Pinpoint the cell where the given text exists, returning its (X, Y) midpoint coordinate. 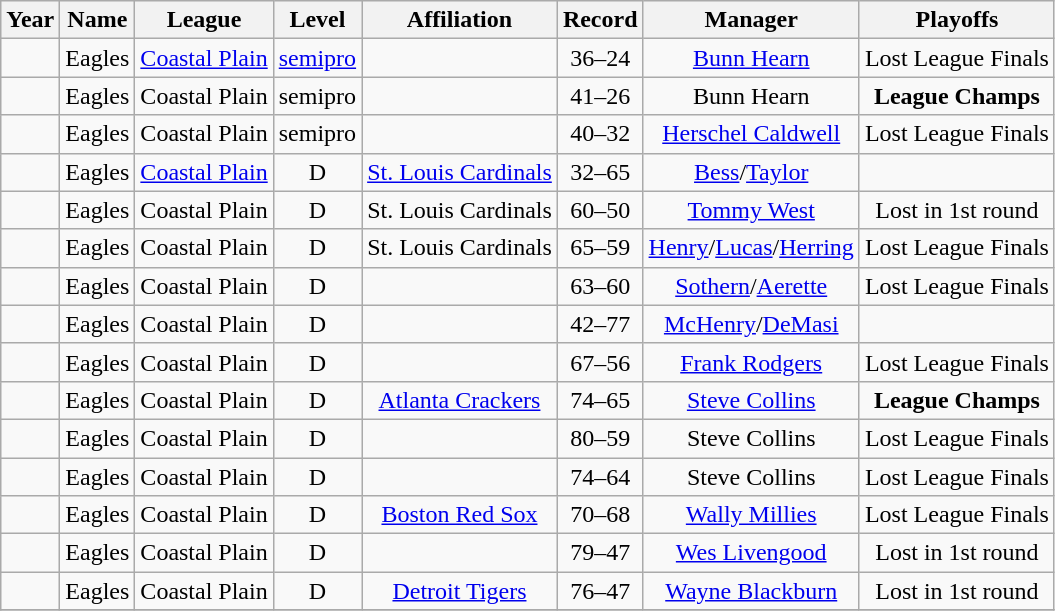
Detroit Tigers (460, 591)
40–32 (600, 134)
McHenry/DeMasi (751, 324)
65–59 (600, 248)
70–68 (600, 515)
Atlanta Crackers (460, 400)
Name (98, 20)
Playoffs (956, 20)
Tommy West (751, 210)
63–60 (600, 286)
Frank Rodgers (751, 362)
74–64 (600, 477)
67–56 (600, 362)
76–47 (600, 591)
Year (30, 20)
Boston Red Sox (460, 515)
Wes Livengood (751, 553)
Henry/Lucas/Herring (751, 248)
36–24 (600, 58)
Affiliation (460, 20)
74–65 (600, 400)
80–59 (600, 438)
32–65 (600, 172)
42–77 (600, 324)
41–26 (600, 96)
79–47 (600, 553)
Manager (751, 20)
Bess/Taylor (751, 172)
League (204, 20)
60–50 (600, 210)
Level (317, 20)
Record (600, 20)
Wally Millies (751, 515)
Herschel Caldwell (751, 134)
Wayne Blackburn (751, 591)
Sothern/Aerette (751, 286)
